Search for the cell housing the specified text and yield its [x, y] center coordinate. 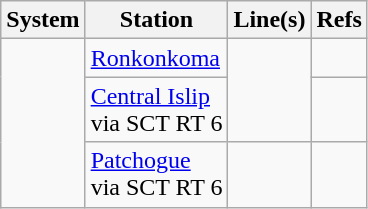
Ronkonkoma [156, 58]
Central Islipvia SCT RT 6 [156, 110]
Station [156, 20]
Line(s) [270, 20]
Patchoguevia SCT RT 6 [156, 174]
System [43, 20]
Refs [339, 20]
